Find where the given text appears and provide that cell's center as [X, Y] coordinate. 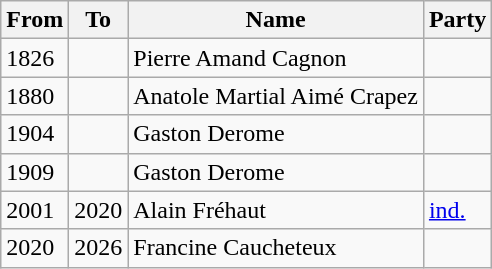
2001 [35, 210]
Francine Caucheteux [276, 248]
2026 [98, 248]
1826 [35, 58]
ind. [457, 210]
From [35, 20]
Alain Fréhaut [276, 210]
Anatole Martial Aimé Crapez [276, 96]
To [98, 20]
1909 [35, 172]
1904 [35, 134]
Pierre Amand Cagnon [276, 58]
Name [276, 20]
Party [457, 20]
1880 [35, 96]
